Pinpoint the cell where the given text exists, returning its [X, Y] midpoint coordinate. 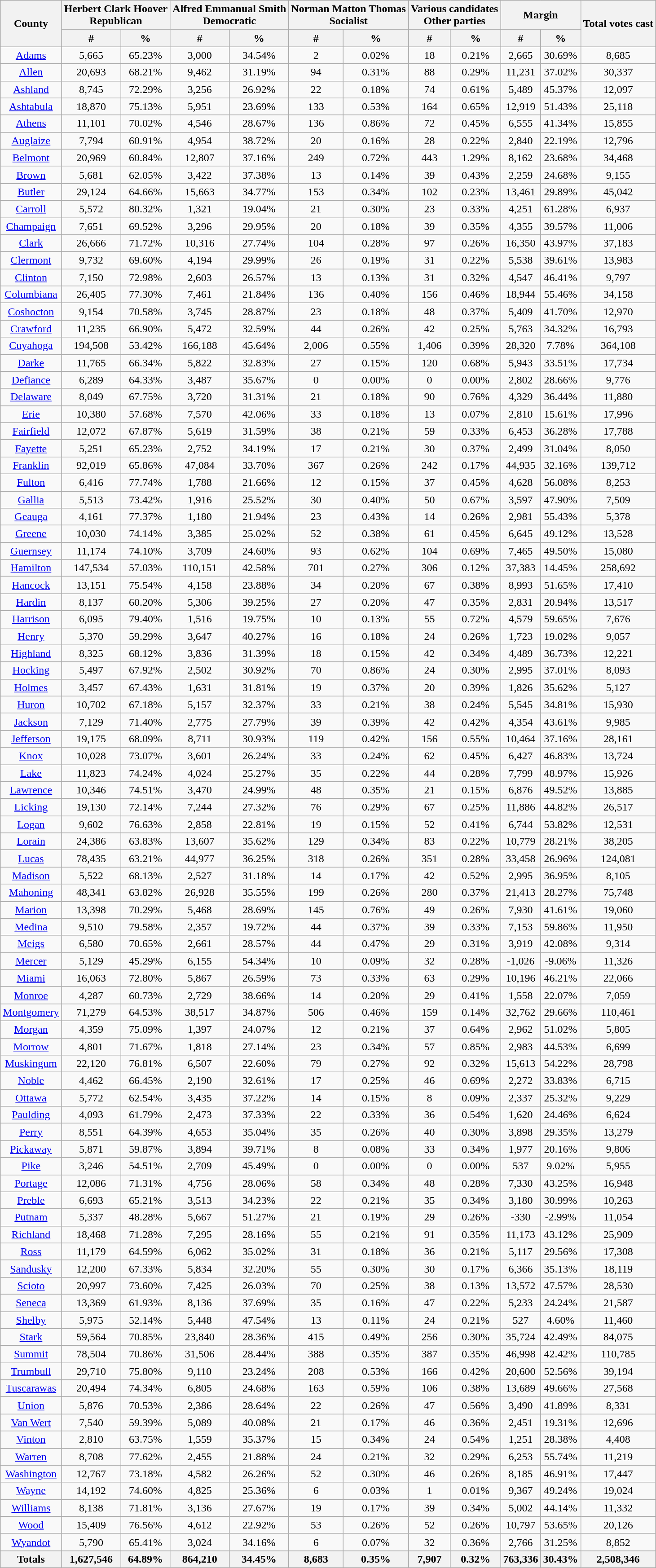
31.59% [259, 431]
56.08% [560, 482]
34.45% [259, 1559]
2,190 [200, 1081]
5,306 [200, 602]
15,930 [618, 705]
7,799 [521, 773]
11,823 [91, 773]
72.98% [145, 277]
Wyandot [31, 1542]
1,251 [521, 1440]
44.14% [560, 1508]
49.24% [560, 1491]
Morrow [31, 1047]
16,948 [618, 1183]
33.51% [560, 363]
35.67% [259, 380]
4,194 [200, 260]
199 [316, 893]
26.24% [259, 756]
45.37% [560, 89]
Scioto [31, 1286]
7,465 [521, 551]
1 [429, 1491]
11,231 [521, 72]
Licking [31, 807]
Seneca [31, 1303]
28.64% [259, 1405]
Medina [31, 927]
18,870 [91, 106]
0.03% [376, 1491]
4,354 [521, 722]
29.66% [560, 1012]
51.27% [259, 1217]
415 [316, 1337]
4,546 [200, 123]
41.61% [560, 910]
11,101 [91, 123]
71.31% [145, 1183]
46.83% [560, 756]
25.36% [259, 1491]
11,219 [618, 1457]
364,108 [618, 346]
44,977 [200, 859]
5,002 [521, 1508]
1,916 [200, 500]
5,805 [618, 1029]
0.08% [376, 1149]
Union [31, 1405]
4,954 [200, 141]
124,081 [618, 859]
29.56% [560, 1251]
15,080 [618, 551]
28.69% [259, 910]
8,137 [91, 602]
37.22% [259, 1098]
4,093 [91, 1115]
38.72% [259, 141]
22.60% [259, 1064]
19.31% [560, 1423]
49.52% [560, 790]
1,723 [521, 636]
34.32% [560, 329]
11,886 [521, 807]
22.81% [259, 824]
1,559 [200, 1440]
443 [429, 158]
27,568 [618, 1388]
256 [429, 1337]
71,279 [91, 1012]
59.86% [560, 927]
74.60% [145, 1491]
2,729 [200, 995]
58 [316, 1183]
Pike [31, 1166]
77.30% [145, 295]
11,332 [618, 1508]
28.27% [560, 893]
46.91% [560, 1474]
25,909 [618, 1234]
Huron [31, 705]
8,105 [618, 876]
42.49% [560, 1337]
41.70% [560, 312]
5,763 [521, 329]
Greene [31, 534]
71.28% [145, 1234]
2,502 [200, 670]
Trumbull [31, 1371]
Jackson [31, 722]
24.99% [259, 790]
3,024 [200, 1542]
Darke [31, 363]
40.08% [259, 1423]
13,689 [521, 1388]
37.33% [259, 1115]
8,162 [521, 158]
1,558 [521, 995]
53.65% [560, 1525]
50 [429, 500]
93 [316, 551]
75.09% [145, 1029]
68.13% [145, 876]
8,093 [618, 670]
5,572 [91, 209]
Miami [31, 978]
351 [429, 859]
88 [429, 72]
19.72% [259, 927]
24.07% [259, 1029]
66.34% [145, 363]
Hocking [31, 670]
6,937 [618, 209]
64.59% [145, 1251]
15,855 [618, 123]
0.65% [475, 106]
5,448 [200, 1320]
242 [429, 465]
2,962 [521, 1029]
40 [429, 1132]
6,062 [200, 1251]
0.52% [475, 876]
388 [316, 1354]
8,852 [618, 1542]
7,244 [200, 807]
2,840 [521, 141]
32.83% [259, 363]
5,370 [91, 636]
Adams [31, 55]
33,458 [521, 859]
3,513 [200, 1200]
22.19% [560, 141]
83 [429, 841]
79 [316, 1064]
21.88% [259, 1457]
67.75% [145, 397]
16,350 [521, 243]
39.61% [560, 260]
66.45% [145, 1081]
64.66% [145, 192]
77.37% [145, 517]
5,545 [521, 705]
6,715 [618, 1081]
34.19% [259, 448]
73.18% [145, 1474]
28 [429, 141]
Allen [31, 72]
Brown [31, 175]
40.27% [259, 636]
7,150 [91, 277]
County [31, 23]
6,624 [618, 1115]
Columbiana [31, 295]
2,357 [200, 927]
3,470 [200, 790]
Montgomery [31, 1012]
102 [429, 192]
17,788 [618, 431]
67.33% [145, 1268]
9,797 [618, 277]
7,153 [521, 927]
11,765 [91, 363]
26,666 [91, 243]
26.26% [259, 1474]
5,089 [200, 1423]
6,095 [91, 619]
53 [316, 1525]
27.14% [259, 1047]
9,462 [200, 72]
61.93% [145, 1303]
23.69% [259, 106]
24.24% [560, 1303]
2,766 [521, 1542]
10,380 [91, 414]
Morgan [31, 1029]
1,826 [521, 687]
5,871 [91, 1149]
139,712 [618, 465]
13,572 [521, 1286]
32.37% [259, 705]
64.39% [145, 1132]
11,235 [91, 329]
4,579 [521, 619]
3,601 [200, 756]
26.96% [560, 859]
Mahoning [31, 893]
38,205 [618, 841]
90 [429, 397]
74.24% [145, 773]
2,451 [521, 1423]
3,898 [521, 1132]
11,950 [618, 927]
65.21% [145, 1200]
0.12% [475, 568]
3,836 [200, 653]
6,416 [91, 482]
30,337 [618, 72]
Clermont [31, 260]
5,790 [91, 1542]
10,030 [91, 534]
64.89% [145, 1559]
79.40% [145, 619]
47.54% [259, 1320]
48.28% [145, 1217]
10,702 [91, 705]
2,527 [200, 876]
31.81% [259, 687]
51.02% [560, 1029]
5,876 [91, 1405]
0.01% [475, 1491]
527 [521, 1320]
47,084 [200, 465]
24.60% [259, 551]
70.86% [145, 1354]
44.53% [560, 1047]
78,504 [91, 1354]
9,314 [618, 944]
Ross [31, 1251]
2,983 [521, 1047]
34 [316, 585]
2,752 [200, 448]
Crawford [31, 329]
Coshocton [31, 312]
6,507 [200, 1064]
76.81% [145, 1064]
3,180 [521, 1200]
76 [316, 807]
106 [429, 1388]
208 [316, 1371]
13,398 [91, 910]
9,229 [618, 1098]
73.42% [145, 500]
32,762 [521, 1012]
54.22% [560, 1064]
39.57% [560, 226]
68.12% [145, 653]
28,320 [521, 346]
10,464 [521, 739]
3,422 [200, 175]
6,744 [521, 824]
28,530 [618, 1286]
9.02% [560, 1166]
Clinton [31, 277]
Harrison [31, 619]
4,612 [200, 1525]
63.75% [145, 1440]
92 [429, 1064]
2,499 [521, 448]
8,708 [91, 1457]
3,246 [91, 1166]
45,042 [618, 192]
5,497 [91, 670]
46,998 [521, 1354]
47.57% [560, 1286]
5,943 [521, 363]
133 [316, 106]
60.73% [145, 995]
6,580 [91, 944]
Totals [31, 1559]
9,602 [91, 824]
Washington [31, 1474]
28.67% [259, 123]
31.19% [259, 72]
57 [429, 1047]
47.90% [560, 500]
57.03% [145, 568]
0.49% [376, 1337]
31,506 [200, 1354]
18,468 [91, 1234]
Noble [31, 1081]
64.33% [145, 380]
4,801 [91, 1047]
280 [429, 893]
21,413 [521, 893]
110,461 [618, 1012]
15,613 [521, 1064]
Belmont [31, 158]
13,983 [618, 260]
41.89% [560, 1405]
26.03% [259, 1286]
45.29% [145, 961]
Mercer [31, 961]
Muskingum [31, 1064]
3,457 [91, 687]
Cuyahoga [31, 346]
5,619 [200, 431]
258,692 [618, 568]
11,326 [618, 961]
Stark [31, 1337]
3,490 [521, 1405]
Lorain [31, 841]
3,487 [200, 380]
2,259 [521, 175]
Carroll [31, 209]
43.25% [560, 1183]
6,555 [521, 123]
119 [316, 739]
3,435 [200, 1098]
62.54% [145, 1098]
164 [429, 106]
14.45% [560, 568]
31.39% [259, 653]
1,977 [521, 1149]
70.58% [145, 312]
5,127 [618, 687]
0.62% [376, 551]
70.85% [145, 1337]
27.32% [259, 807]
Geauga [31, 517]
9,985 [618, 722]
Portage [31, 1183]
35.13% [560, 1268]
8,185 [521, 1474]
-9.06% [560, 961]
12,970 [618, 312]
9,776 [618, 380]
17,734 [618, 363]
37,183 [618, 243]
76.63% [145, 824]
Monroe [31, 995]
45.64% [259, 346]
4,462 [91, 1081]
80.32% [145, 209]
44.82% [560, 807]
Total votes cast [618, 23]
537 [521, 1166]
70.29% [145, 910]
Alfred Emmanual Smith Democratic [229, 15]
67.18% [145, 705]
2 [316, 55]
79.58% [145, 927]
70.02% [145, 123]
14,192 [91, 1491]
15 [316, 1440]
10,263 [618, 1200]
5,157 [200, 705]
4,161 [91, 517]
63.83% [145, 841]
2,508,346 [618, 1559]
387 [429, 1354]
43.12% [560, 1234]
67.43% [145, 687]
12,072 [91, 431]
166,188 [200, 346]
2,386 [200, 1405]
Fairfield [31, 431]
26 [316, 260]
3,894 [200, 1149]
45.49% [259, 1166]
39,194 [618, 1371]
91 [429, 1234]
Wood [31, 1525]
4,158 [200, 585]
72 [429, 123]
5,513 [91, 500]
34.23% [259, 1200]
28.38% [560, 1440]
29.89% [560, 192]
53.82% [560, 824]
59.39% [145, 1423]
9,806 [618, 1149]
13,369 [91, 1303]
6,693 [91, 1200]
2,802 [521, 380]
5,489 [521, 89]
39.71% [259, 1149]
19,130 [91, 807]
71.72% [145, 243]
2,661 [200, 944]
2,775 [200, 722]
19.04% [259, 209]
12,807 [200, 158]
1,406 [429, 346]
7,794 [91, 141]
1,321 [200, 209]
24.46% [560, 1115]
Sandusky [31, 1268]
2,603 [200, 277]
16,063 [91, 978]
22.92% [259, 1525]
12,086 [91, 1183]
25.32% [560, 1098]
35.02% [259, 1251]
10,196 [521, 978]
27.67% [259, 1508]
34,158 [618, 295]
11,179 [91, 1251]
2,665 [521, 55]
13,528 [618, 534]
8,253 [618, 482]
48,341 [91, 893]
26.59% [259, 978]
75.13% [145, 106]
19,024 [618, 1491]
12,919 [521, 106]
Fayette [31, 448]
7,907 [429, 1559]
5,955 [618, 1166]
38,517 [200, 1012]
8,685 [618, 55]
10,779 [521, 841]
145 [316, 910]
Vinton [31, 1440]
0.67% [475, 500]
Guernsey [31, 551]
17,447 [618, 1474]
19.02% [560, 636]
26.57% [259, 277]
13,279 [618, 1132]
10,316 [200, 243]
129 [316, 841]
1,818 [200, 1047]
4,287 [91, 995]
21,587 [618, 1303]
4,653 [200, 1132]
23,840 [200, 1337]
Lawrence [31, 790]
72.14% [145, 807]
7,930 [521, 910]
71.81% [145, 1508]
Herbert Clark HooverRepublican [116, 15]
8,993 [521, 585]
20,693 [91, 72]
6,805 [200, 1388]
49 [429, 910]
4,355 [521, 226]
71.40% [145, 722]
34.77% [259, 192]
Hancock [31, 585]
Ashtabula [31, 106]
7,651 [91, 226]
66.90% [145, 329]
8,049 [91, 397]
51.65% [560, 585]
7,295 [200, 1234]
3,720 [200, 397]
25.27% [259, 773]
5,468 [200, 910]
32.20% [259, 1268]
11,460 [618, 1320]
5,233 [521, 1303]
7.78% [560, 346]
17,308 [618, 1251]
44,935 [521, 465]
147,534 [91, 568]
5,538 [521, 260]
53.42% [145, 346]
12,696 [618, 1423]
0.02% [376, 55]
3,136 [200, 1508]
13,885 [618, 790]
69.60% [145, 260]
Ashland [31, 89]
76.56% [145, 1525]
69.52% [145, 226]
159 [429, 1012]
36.95% [560, 876]
61.28% [560, 209]
64.53% [145, 1012]
28,798 [618, 1064]
Lake [31, 773]
Henry [31, 636]
15.61% [560, 414]
2,858 [200, 824]
-2.99% [560, 1217]
0.61% [475, 89]
Logan [31, 824]
19.75% [259, 619]
2,337 [521, 1098]
13,151 [91, 585]
Madison [31, 876]
12,200 [91, 1268]
6,289 [91, 380]
Marion [31, 910]
8,745 [91, 89]
8,331 [618, 1405]
84,075 [618, 1337]
18,119 [618, 1268]
11,880 [618, 397]
74.34% [145, 1388]
41.34% [560, 123]
5,951 [200, 106]
6,645 [521, 534]
15,409 [91, 1525]
62.05% [145, 175]
5,472 [200, 329]
52.56% [560, 1371]
Wayne [31, 1491]
3,256 [200, 89]
110,151 [200, 568]
33.83% [560, 1081]
5,251 [91, 448]
67.92% [145, 670]
Franklin [31, 465]
63.82% [145, 893]
4,825 [200, 1491]
30.93% [259, 739]
6,876 [521, 790]
31.04% [560, 448]
Summit [31, 1354]
4.60% [560, 1320]
37,383 [521, 568]
24,386 [91, 841]
57.68% [145, 414]
8,136 [200, 1303]
33.70% [259, 465]
1,180 [200, 517]
3,709 [200, 551]
49.66% [560, 1388]
4,024 [200, 773]
4,251 [521, 209]
59.87% [145, 1149]
21.84% [259, 295]
Pickaway [31, 1149]
59 [429, 431]
30.69% [560, 55]
35.37% [259, 1440]
Highland [31, 653]
Jefferson [31, 739]
5,772 [91, 1098]
36.28% [560, 431]
4,756 [200, 1183]
4,359 [91, 1029]
Meigs [31, 944]
3,597 [521, 500]
4,628 [521, 482]
8,711 [200, 739]
7,570 [200, 414]
92,019 [91, 465]
506 [316, 1012]
6,366 [521, 1268]
35.04% [259, 1132]
5,337 [91, 1217]
5,522 [91, 876]
13,607 [200, 841]
31.25% [560, 1542]
4,582 [200, 1474]
1,788 [200, 482]
39.25% [259, 602]
34.81% [560, 705]
701 [316, 568]
20,600 [521, 1371]
20,997 [91, 1286]
72.29% [145, 89]
75,748 [618, 893]
5,681 [91, 175]
68.21% [145, 72]
63.21% [145, 859]
30.43% [560, 1559]
10,028 [91, 756]
94 [316, 72]
Williams [31, 1508]
59,564 [91, 1337]
28.87% [259, 312]
Holmes [31, 687]
13,461 [521, 192]
2,709 [200, 1166]
1,620 [521, 1115]
65.41% [145, 1542]
0.64% [475, 1029]
36.73% [560, 653]
5,975 [91, 1320]
7,676 [618, 619]
5,665 [91, 55]
71.67% [145, 1047]
74.14% [145, 534]
7,425 [200, 1286]
9,510 [91, 927]
0.59% [376, 1388]
9,154 [91, 312]
75.80% [145, 1371]
34.54% [259, 55]
17,410 [618, 585]
2,831 [521, 602]
65.86% [145, 465]
8,138 [91, 1508]
5,867 [200, 978]
29,710 [91, 1371]
7,540 [91, 1423]
864,210 [200, 1559]
5,409 [521, 312]
20,126 [618, 1525]
5,378 [618, 517]
77.62% [145, 1457]
0.11% [376, 1320]
30.99% [560, 1200]
28,161 [618, 739]
42.06% [259, 414]
3,385 [200, 534]
4,329 [521, 397]
38.66% [259, 995]
72.80% [145, 978]
75.54% [145, 585]
73.60% [145, 1286]
35.55% [259, 893]
18,944 [521, 295]
28.36% [259, 1337]
74.51% [145, 790]
Shelby [31, 1320]
8,050 [618, 448]
61.79% [145, 1115]
9,110 [200, 1371]
78,435 [91, 859]
5,822 [200, 363]
12,097 [618, 89]
9,057 [618, 636]
Gallia [31, 500]
-1,026 [521, 961]
3,296 [200, 226]
6,427 [521, 756]
22,120 [91, 1064]
Margin [541, 15]
0.23% [475, 192]
34,468 [618, 158]
1,516 [200, 619]
23.24% [259, 1371]
46.21% [560, 978]
4,408 [618, 1440]
36.25% [259, 859]
12,796 [618, 141]
1,627,546 [91, 1559]
0.47% [376, 944]
4,547 [521, 277]
5,129 [91, 961]
10,797 [521, 1525]
Defiance [31, 380]
28.16% [259, 1234]
97 [429, 243]
9,155 [618, 175]
0.68% [475, 363]
10,346 [91, 790]
8,683 [316, 1559]
31.18% [259, 876]
37.01% [560, 670]
70.65% [145, 944]
73.07% [145, 756]
74.10% [145, 551]
1.29% [475, 158]
59.65% [560, 619]
26.92% [259, 89]
0.85% [475, 1047]
11,173 [521, 1234]
28.21% [560, 841]
36.44% [560, 397]
34.16% [259, 1542]
25.52% [259, 500]
19,060 [618, 910]
Richland [31, 1234]
23.88% [259, 585]
54.51% [145, 1166]
68.09% [145, 739]
Athens [31, 123]
6,253 [521, 1457]
29.99% [259, 260]
163 [316, 1388]
3,000 [200, 55]
13,517 [618, 602]
20,494 [91, 1388]
166 [429, 1371]
51.43% [560, 106]
26,517 [618, 807]
67.87% [145, 431]
9,367 [521, 1491]
Delaware [31, 397]
59.29% [145, 636]
306 [429, 568]
-330 [521, 1217]
17,996 [618, 414]
7,461 [200, 295]
35,724 [521, 1337]
37.02% [560, 72]
20,969 [91, 158]
Fulton [31, 482]
42.42% [560, 1354]
21.94% [259, 517]
16,793 [618, 329]
9,732 [91, 260]
Van Wert [31, 1423]
7,509 [618, 500]
Auglaize [31, 141]
2,272 [521, 1081]
8,551 [91, 1132]
2,473 [200, 1115]
6,155 [200, 961]
27.74% [259, 243]
6,699 [618, 1047]
3,745 [200, 312]
Ottawa [31, 1098]
26,928 [200, 893]
48.97% [560, 773]
Norman Matton ThomasSocialist [348, 15]
Various candidatesOther parties [454, 15]
13,724 [618, 756]
2,455 [200, 1457]
28.57% [259, 944]
Putnam [31, 1217]
318 [316, 859]
42.58% [259, 568]
49.50% [560, 551]
55.46% [560, 295]
8,325 [91, 653]
43.61% [560, 722]
Champaign [31, 226]
7,330 [521, 1183]
0.56% [475, 1405]
74 [429, 89]
2,981 [521, 517]
367 [316, 465]
63 [429, 978]
Lucas [31, 859]
20.94% [560, 602]
16 [316, 636]
7,059 [618, 995]
Hamilton [31, 568]
22.07% [560, 995]
Perry [31, 1132]
42.08% [560, 944]
194,508 [91, 346]
5,117 [521, 1251]
73 [316, 978]
29.35% [560, 1132]
3,647 [200, 636]
15,663 [200, 192]
23.68% [560, 158]
37.38% [259, 175]
Knox [31, 756]
19,175 [91, 739]
30.92% [259, 670]
Paulding [31, 1115]
12,531 [618, 824]
1,397 [200, 1029]
60.20% [145, 602]
43.97% [560, 243]
5,667 [200, 1217]
28.66% [560, 380]
25,118 [618, 106]
62 [429, 756]
110,785 [618, 1354]
12,221 [618, 653]
15,926 [618, 773]
60.91% [145, 141]
32.59% [259, 329]
Butler [31, 192]
29.95% [259, 226]
60.84% [145, 158]
12,767 [91, 1474]
37.69% [259, 1303]
21.66% [259, 482]
2,006 [316, 346]
28.44% [259, 1354]
52.14% [145, 1320]
Hardin [31, 602]
77.74% [145, 482]
Tuscarawas [31, 1388]
7,129 [91, 722]
249 [316, 158]
153 [316, 192]
55.43% [560, 517]
120 [429, 363]
46.41% [560, 277]
22,066 [618, 978]
6,453 [521, 431]
54.34% [259, 961]
55.74% [560, 1457]
1,631 [200, 687]
34.87% [259, 1012]
5,834 [200, 1268]
27.79% [259, 722]
28.06% [259, 1183]
4,489 [521, 653]
32.61% [259, 1081]
61 [429, 534]
3,919 [521, 944]
11,054 [618, 1217]
26,405 [91, 295]
Warren [31, 1457]
11,006 [618, 226]
49.12% [560, 534]
Erie [31, 414]
29,124 [91, 192]
Clark [31, 243]
32.16% [560, 465]
20.16% [560, 1149]
763,336 [521, 1559]
25.02% [259, 534]
11,174 [91, 551]
Preble [31, 1200]
31.31% [259, 397]
70.53% [145, 1405]
